Capture the cell that displays the provided text and extract its [x, y] central coordinate. 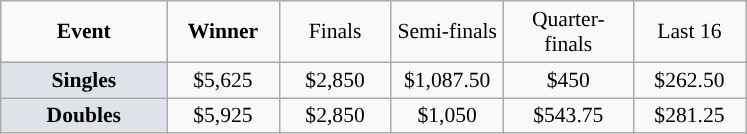
Quarter-finals [568, 32]
$5,925 [223, 116]
$1,050 [447, 116]
Last 16 [689, 32]
$5,625 [223, 80]
Semi-finals [447, 32]
$262.50 [689, 80]
$543.75 [568, 116]
Finals [335, 32]
Doubles [84, 116]
$1,087.50 [447, 80]
Winner [223, 32]
Event [84, 32]
Singles [84, 80]
$281.25 [689, 116]
$450 [568, 80]
